Identify which cell holds the provided text, then report its (X, Y) central coordinate. 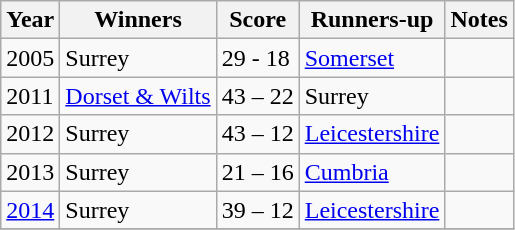
43 – 22 (258, 96)
29 - 18 (258, 58)
Dorset & Wilts (138, 96)
Notes (479, 20)
21 – 16 (258, 172)
Year (30, 20)
Score (258, 20)
2013 (30, 172)
2014 (30, 210)
39 – 12 (258, 210)
Runners-up (372, 20)
2012 (30, 134)
Cumbria (372, 172)
2011 (30, 96)
43 – 12 (258, 134)
2005 (30, 58)
Somerset (372, 58)
Winners (138, 20)
